Output the (X, Y) coordinate of the center of the cell containing the given text.  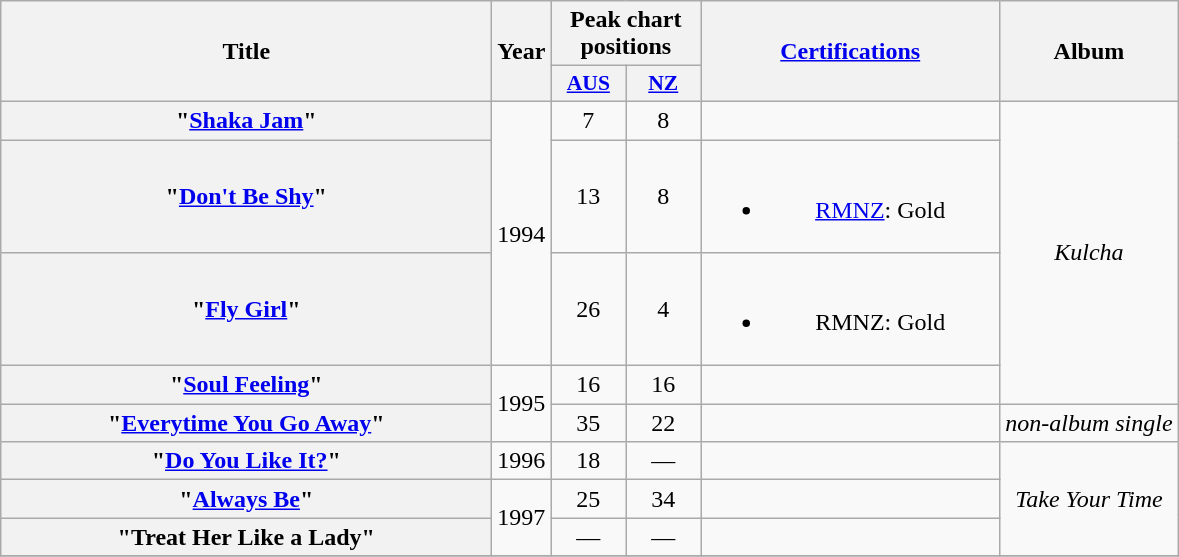
"Treat Her Like a Lady" (246, 537)
1997 (522, 518)
1996 (522, 461)
35 (588, 423)
"Don't Be Shy" (246, 196)
1995 (522, 404)
non-album single (1089, 423)
34 (664, 499)
13 (588, 196)
25 (588, 499)
Kulcha (1089, 252)
Title (246, 52)
"Fly Girl" (246, 310)
Album (1089, 52)
"Always Be" (246, 499)
AUS (588, 84)
"Shaka Jam" (246, 120)
"Everytime You Go Away" (246, 423)
"Do You Like It?" (246, 461)
26 (588, 310)
18 (588, 461)
"Soul Feeling" (246, 385)
Take Your Time (1089, 499)
Year (522, 52)
22 (664, 423)
Peak chart positions (626, 34)
1994 (522, 233)
4 (664, 310)
NZ (664, 84)
7 (588, 120)
Certifications (850, 52)
